Detect which cell encompasses the target text, then output its [x, y] center coordinate. 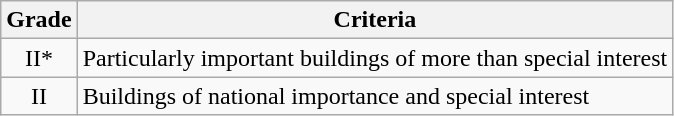
Grade [39, 20]
Buildings of national importance and special interest [375, 96]
II* [39, 58]
Criteria [375, 20]
Particularly important buildings of more than special interest [375, 58]
II [39, 96]
